Scan for the cell matching the given text and deliver its [X, Y] coordinate at center. 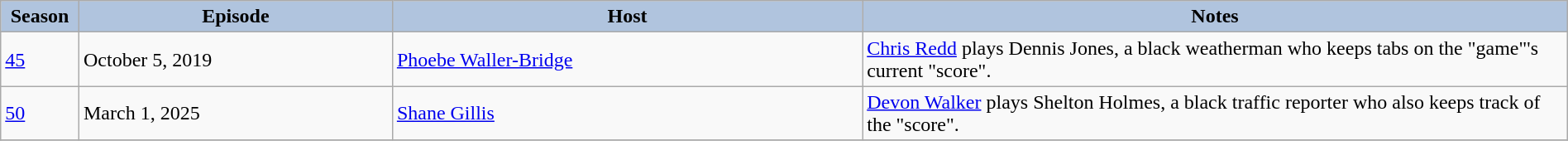
Season [40, 17]
45 [40, 60]
March 1, 2025 [235, 113]
Host [627, 17]
Chris Redd plays Dennis Jones, a black weatherman who keeps tabs on the "game"'s current "score". [1216, 60]
Notes [1216, 17]
Episode [235, 17]
Devon Walker plays Shelton Holmes, a black traffic reporter who also keeps track of the "score". [1216, 113]
50 [40, 113]
Shane Gillis [627, 113]
Phoebe Waller-Bridge [627, 60]
October 5, 2019 [235, 60]
